Scan for the cell matching the given text and deliver its (X, Y) coordinate at center. 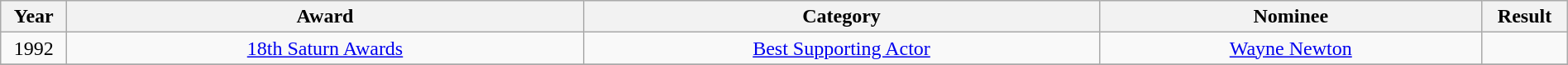
Best Supporting Actor (842, 48)
Result (1525, 17)
Nominee (1291, 17)
Wayne Newton (1291, 48)
18th Saturn Awards (326, 48)
Year (34, 17)
Category (842, 17)
1992 (34, 48)
Award (326, 17)
